Detect which cell encompasses the target text, then output its [X, Y] center coordinate. 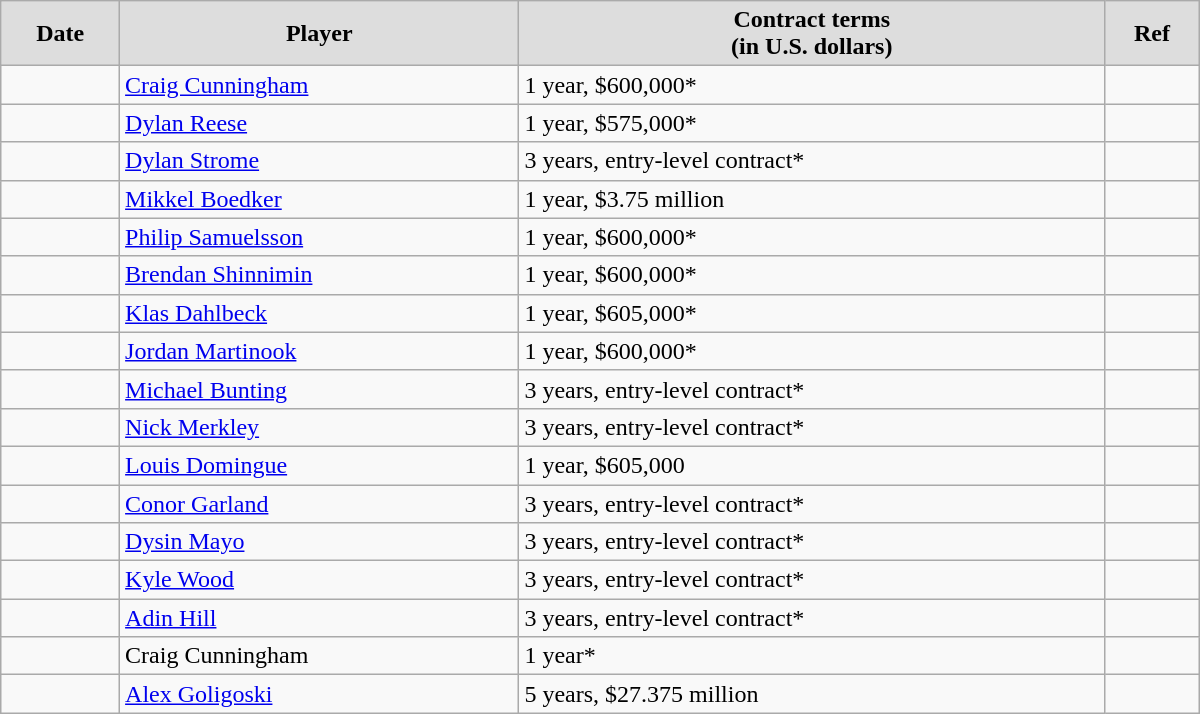
Adin Hill [320, 618]
Conor Garland [320, 503]
Alex Goligoski [320, 694]
Kyle Wood [320, 580]
1 year, $605,000* [812, 313]
5 years, $27.375 million [812, 694]
Jordan Martinook [320, 351]
Dysin Mayo [320, 542]
Klas Dahlbeck [320, 313]
Contract terms(in U.S. dollars) [812, 34]
1 year, $3.75 million [812, 199]
Philip Samuelsson [320, 237]
Nick Merkley [320, 427]
1 year, $575,000* [812, 123]
Mikkel Boedker [320, 199]
Dylan Strome [320, 161]
Player [320, 34]
Louis Domingue [320, 465]
1 year, $605,000 [812, 465]
Brendan Shinnimin [320, 275]
Dylan Reese [320, 123]
Ref [1152, 34]
Date [60, 34]
1 year* [812, 656]
Michael Bunting [320, 389]
